Scan for the cell matching the given text and deliver its [X, Y] coordinate at center. 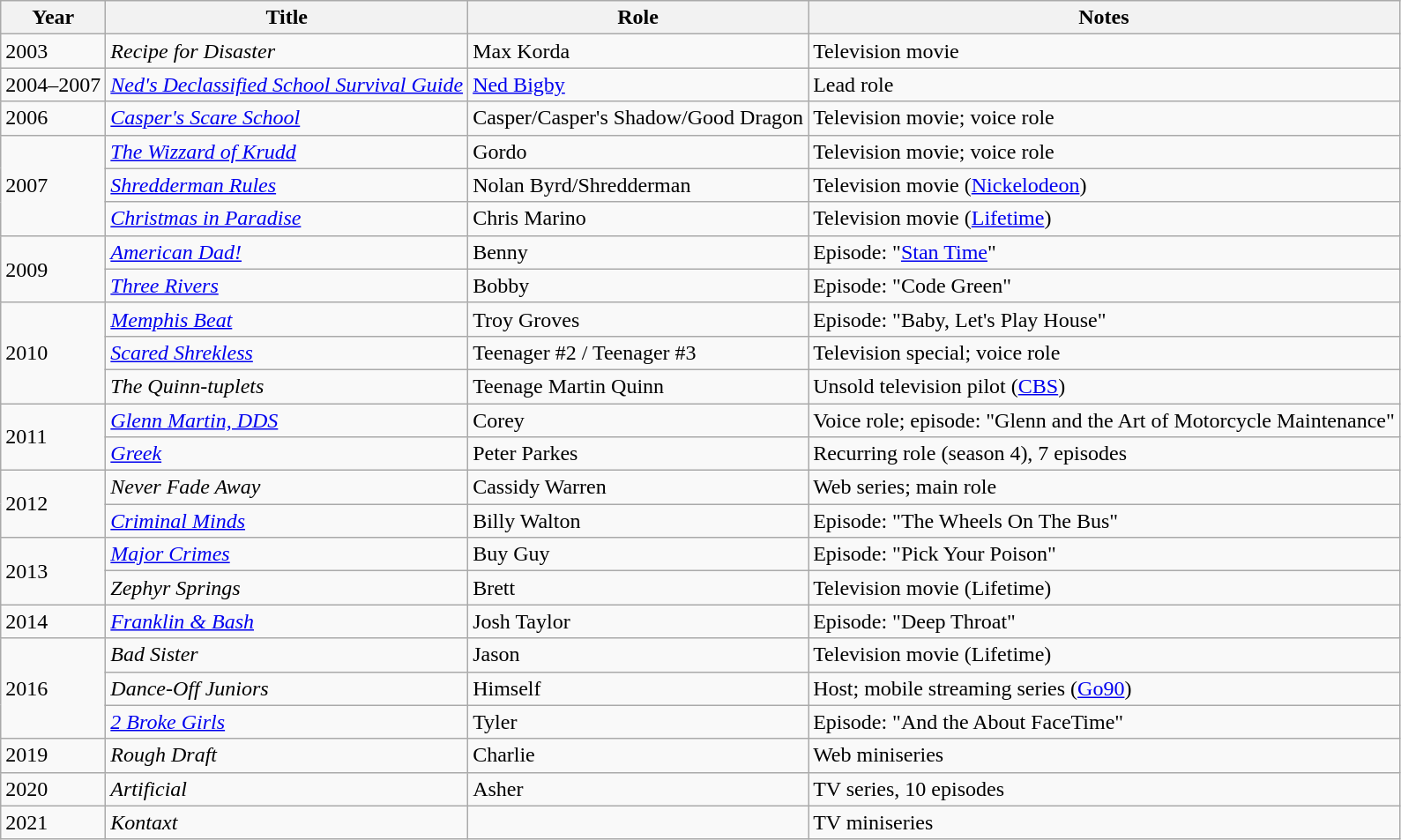
Shredderman Rules [287, 185]
Zephyr Springs [287, 588]
Teenager #2 / Teenager #3 [638, 353]
2003 [53, 51]
Recipe for Disaster [287, 51]
Web series; main role [1104, 487]
Greek [287, 454]
Brett [638, 588]
Lead role [1104, 85]
Criminal Minds [287, 521]
Bad Sister [287, 655]
Web miniseries [1104, 755]
The Wizzard of Krudd [287, 152]
Rough Draft [287, 755]
Chris Marino [638, 219]
Asher [638, 789]
Major Crimes [287, 554]
Unsold television pilot (CBS) [1104, 386]
Artificial [287, 789]
The Quinn-tuplets [287, 386]
Teenage Martin Quinn [638, 386]
2006 [53, 118]
Casper's Scare School [287, 118]
Never Fade Away [287, 487]
Charlie [638, 755]
Franklin & Bash [287, 621]
Buy Guy [638, 554]
2010 [53, 353]
Bobby [638, 286]
American Dad! [287, 252]
Cassidy Warren [638, 487]
2013 [53, 571]
2014 [53, 621]
Memphis Beat [287, 319]
2012 [53, 504]
Casper/Casper's Shadow/Good Dragon [638, 118]
Jason [638, 655]
Episode: "Baby, Let's Play House" [1104, 319]
2021 [53, 822]
Kontaxt [287, 822]
Television special; voice role [1104, 353]
Billy Walton [638, 521]
2007 [53, 185]
Episode: "The Wheels On The Bus" [1104, 521]
Benny [638, 252]
TV miniseries [1104, 822]
2 Broke Girls [287, 722]
Troy Groves [638, 319]
Gordo [638, 152]
Episode: "Pick Your Poison" [1104, 554]
Ned's Declassified School Survival Guide [287, 85]
Himself [638, 688]
Host; mobile streaming series (Go90) [1104, 688]
Television movie (Nickelodeon) [1104, 185]
Episode: "Code Green" [1104, 286]
Three Rivers [287, 286]
Year [53, 18]
Ned Bigby [638, 85]
Dance-Off Juniors [287, 688]
Scared Shrekless [287, 353]
Josh Taylor [638, 621]
Episode: "Stan Time" [1104, 252]
Tyler [638, 722]
Episode: "And the About FaceTime" [1104, 722]
2019 [53, 755]
Glenn Martin, DDS [287, 420]
Voice role; episode: "Glenn and the Art of Motorcycle Maintenance" [1104, 420]
Television movie [1104, 51]
2004–2007 [53, 85]
Christmas in Paradise [287, 219]
Peter Parkes [638, 454]
Title [287, 18]
Corey [638, 420]
2011 [53, 437]
Notes [1104, 18]
2020 [53, 789]
2016 [53, 688]
Nolan Byrd/Shredderman [638, 185]
Recurring role (season 4), 7 episodes [1104, 454]
Episode: "Deep Throat" [1104, 621]
2009 [53, 269]
Max Korda [638, 51]
Role [638, 18]
TV series, 10 episodes [1104, 789]
